Scan for the cell matching the given text and deliver its [x, y] coordinate at center. 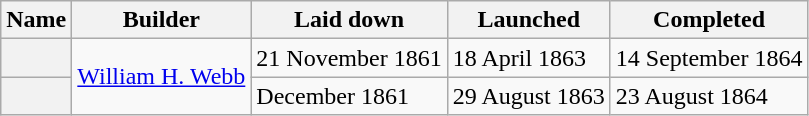
Builder [162, 20]
Laid down [349, 20]
Launched [528, 20]
14 September 1864 [709, 58]
23 August 1864 [709, 96]
December 1861 [349, 96]
29 August 1863 [528, 96]
William H. Webb [162, 77]
21 November 1861 [349, 58]
Completed [709, 20]
18 April 1863 [528, 58]
Name [36, 20]
